From the cell containing the given text, extract its center point as (x, y) coordinate. 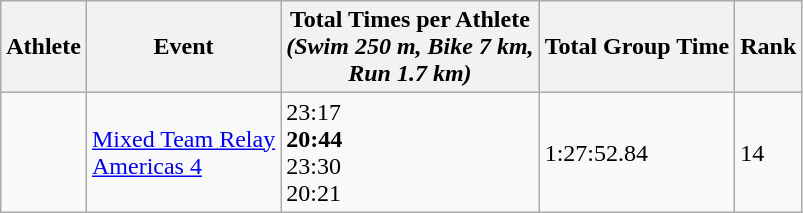
Athlete (44, 47)
Total Group Time (637, 47)
14 (768, 152)
Event (183, 47)
Mixed Team Relay Americas 4 (183, 152)
Total Times per Athlete (Swim 250 m, Bike 7 km, Run 1.7 km) (410, 47)
23:1720:4423:3020:21 (410, 152)
1:27:52.84 (637, 152)
Rank (768, 47)
